From the cell containing the given text, extract its center point as (x, y) coordinate. 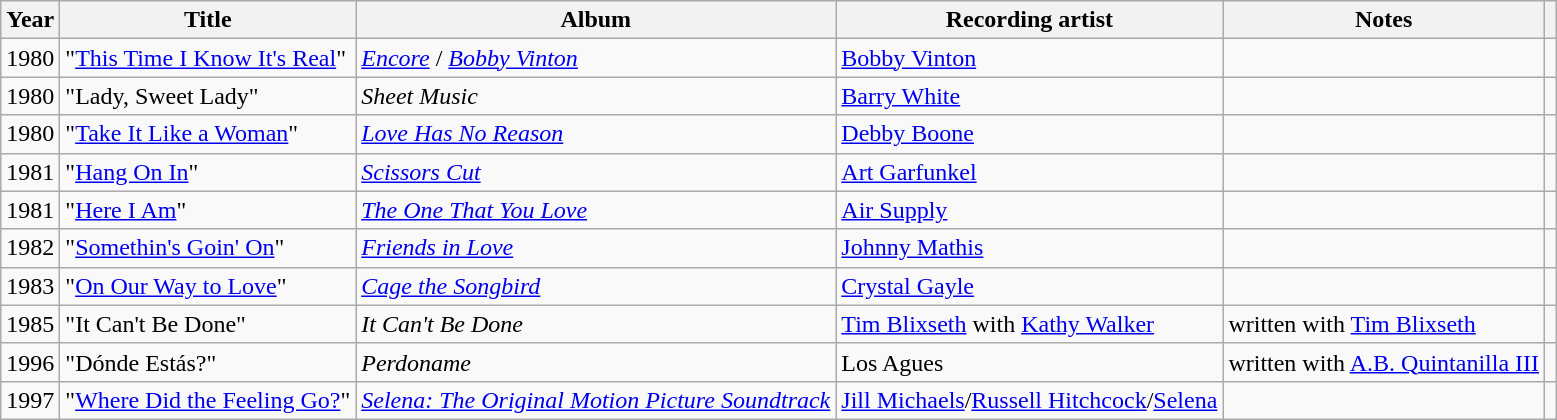
"Hang On In" (208, 172)
"Lady, Sweet Lady" (208, 96)
Selena: The Original Motion Picture Soundtrack (596, 400)
Tim Blixseth with Kathy Walker (1030, 324)
written with A.B. Quintanilla III (1384, 362)
The One That You Love (596, 210)
"Somethin's Goin' On" (208, 248)
"This Time I Know It's Real" (208, 58)
Johnny Mathis (1030, 248)
"Here I Am" (208, 210)
"It Can't Be Done" (208, 324)
1983 (30, 286)
Notes (1384, 20)
Scissors Cut (596, 172)
Crystal Gayle (1030, 286)
Title (208, 20)
Los Agues (1030, 362)
Debby Boone (1030, 134)
Album (596, 20)
written with Tim Blixseth (1384, 324)
1997 (30, 400)
Love Has No Reason (596, 134)
"Where Did the Feeling Go?" (208, 400)
Recording artist (1030, 20)
Year (30, 20)
Jill Michaels/Russell Hitchcock/Selena (1030, 400)
"On Our Way to Love" (208, 286)
Perdoname (596, 362)
1996 (30, 362)
It Can't Be Done (596, 324)
"Dónde Estás?" (208, 362)
Friends in Love (596, 248)
Sheet Music (596, 96)
1982 (30, 248)
"Take It Like a Woman" (208, 134)
1985 (30, 324)
Air Supply (1030, 210)
Art Garfunkel (1030, 172)
Barry White (1030, 96)
Cage the Songbird (596, 286)
Bobby Vinton (1030, 58)
Encore / Bobby Vinton (596, 58)
